Locate the cell with the specified text and output its [x, y] center coordinate. 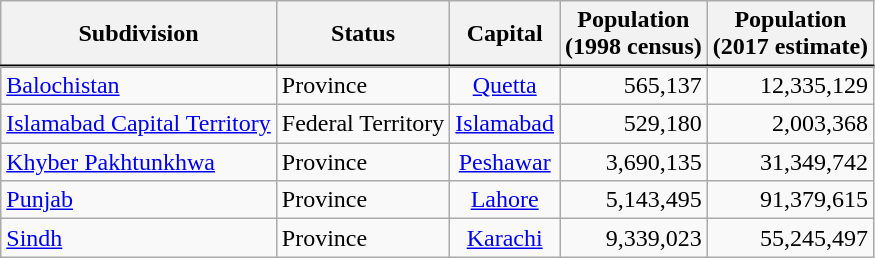
Population(1998 census) [634, 34]
529,180 [634, 124]
9,339,023 [634, 238]
91,379,615 [790, 200]
5,143,495 [634, 200]
Population(2017 estimate) [790, 34]
55,245,497 [790, 238]
Islamabad Capital Territory [139, 124]
Balochistan [139, 86]
31,349,742 [790, 162]
3,690,135 [634, 162]
Islamabad [505, 124]
12,335,129 [790, 86]
Peshawar [505, 162]
Subdivision [139, 34]
2,003,368 [790, 124]
Quetta [505, 86]
Khyber Pakhtunkhwa [139, 162]
Status [363, 34]
Sindh [139, 238]
Federal Territory [363, 124]
Karachi [505, 238]
Lahore [505, 200]
Punjab [139, 200]
565,137 [634, 86]
Capital [505, 34]
